Return (X, Y) of the center of cell containing provided text 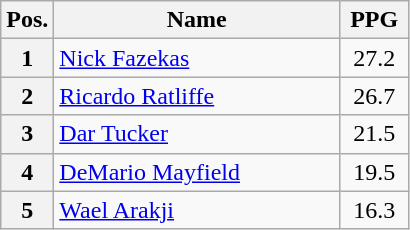
5 (28, 210)
19.5 (374, 172)
4 (28, 172)
Dar Tucker (197, 134)
27.2 (374, 58)
Pos. (28, 20)
Wael Arakji (197, 210)
Ricardo Ratliffe (197, 96)
16.3 (374, 210)
26.7 (374, 96)
Nick Fazekas (197, 58)
1 (28, 58)
Name (197, 20)
2 (28, 96)
3 (28, 134)
21.5 (374, 134)
DeMario Mayfield (197, 172)
PPG (374, 20)
